For the text-containing cell, return its midpoint in [x, y] coordinate format. 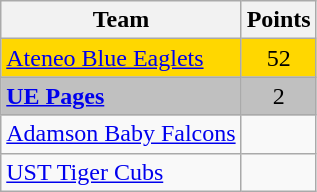
Points [278, 20]
2 [278, 96]
UST Tiger Cubs [121, 172]
Ateneo Blue Eaglets [121, 58]
52 [278, 58]
Team [121, 20]
UE Pages [121, 96]
Adamson Baby Falcons [121, 134]
